Locate the cell with the specified text and output its (X, Y) center coordinate. 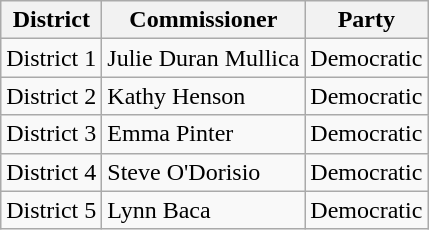
Julie Duran Mullica (204, 58)
District 4 (52, 172)
District 3 (52, 134)
Party (366, 20)
District 5 (52, 210)
District (52, 20)
Kathy Henson (204, 96)
District 1 (52, 58)
Lynn Baca (204, 210)
Steve O'Dorisio (204, 172)
District 2 (52, 96)
Emma Pinter (204, 134)
Commissioner (204, 20)
